Identify which cell holds the provided text, then report its [X, Y] central coordinate. 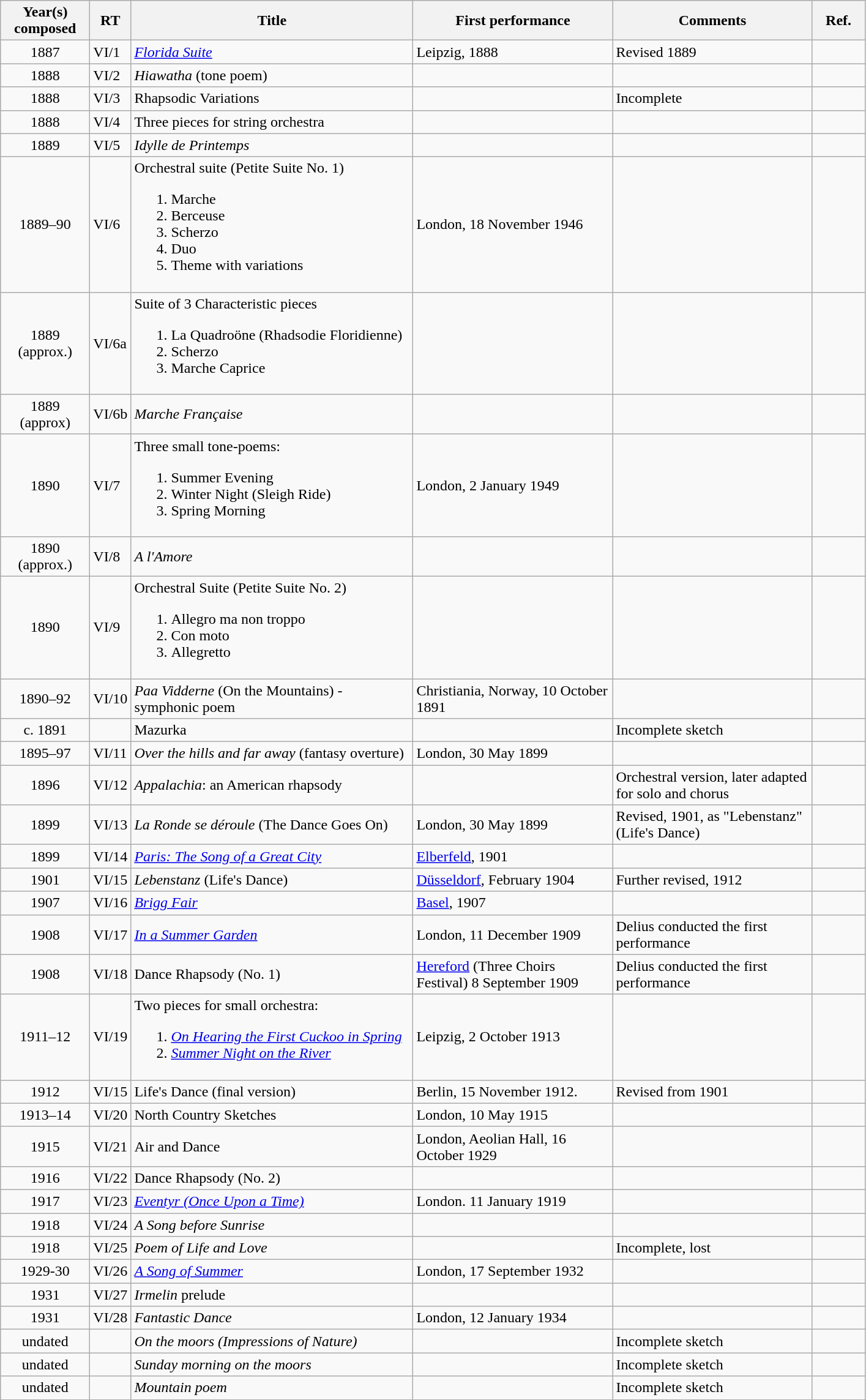
Mountain poem [272, 1388]
North Country Sketches [272, 1115]
1889–90 [45, 224]
VI/19 [110, 1037]
VI/6a [110, 343]
1917 [45, 1201]
1916 [45, 1178]
Florida Suite [272, 52]
Suite of 3 Characteristic piecesLa Quadroöne (Rhadsodie Floridienne)ScherzoMarche Caprice [272, 343]
1887 [45, 52]
VI/24 [110, 1225]
Marche Française [272, 414]
1929-30 [45, 1271]
London, Aeolian Hall, 16 October 1929 [513, 1146]
London. 11 January 1919 [513, 1201]
Three pieces for string orchestra [272, 122]
London, 2 January 1949 [513, 485]
Orchestral Suite (Petite Suite No. 2)Allegro ma non troppoCon motoAllegretto [272, 627]
Orchestral suite (Petite Suite No. 1)MarcheBerceuseScherzoDuoTheme with variations [272, 224]
Paa Vidderne (On the Mountains) - symphonic poem [272, 698]
Three small tone-poems:Summer EveningWinter Night (Sleigh Ride)Spring Morning [272, 485]
London, 12 January 1934 [513, 1318]
First performance [513, 21]
1915 [45, 1146]
Two pieces for small orchestra:On Hearing the First Cuckoo in SpringSummer Night on the River [272, 1037]
1890–92 [45, 698]
VI/3 [110, 99]
Revised from 1901 [712, 1091]
Revised 1889 [712, 52]
VI/18 [110, 975]
Sunday morning on the moors [272, 1364]
RT [110, 21]
A Song of Summer [272, 1271]
Ref. [838, 21]
In a Summer Garden [272, 934]
Lebenstanz (Life's Dance) [272, 880]
London, 18 November 1946 [513, 224]
VI/23 [110, 1201]
VI/22 [110, 1178]
VI/5 [110, 145]
VI/26 [110, 1271]
Leipzig, 2 October 1913 [513, 1037]
Leipzig, 1888 [513, 52]
VI/1 [110, 52]
1912 [45, 1091]
VI/7 [110, 485]
1911–12 [45, 1037]
VI/27 [110, 1295]
1907 [45, 903]
A Song before Sunrise [272, 1225]
1896 [45, 785]
VI/6b [110, 414]
Orchestral version, later adapted for solo and chorus [712, 785]
Life's Dance (final version) [272, 1091]
Rhapsodic Variations [272, 99]
Eventyr (Once Upon a Time) [272, 1201]
VI/14 [110, 856]
Fantastic Dance [272, 1318]
Incomplete, lost [712, 1248]
Basel, 1907 [513, 903]
Dance Rhapsody (No. 2) [272, 1178]
1895–97 [45, 754]
Further revised, 1912 [712, 880]
Incomplete [712, 99]
Revised, 1901, as "Lebenstanz" (Life's Dance) [712, 825]
VI/6 [110, 224]
London, 17 September 1932 [513, 1271]
VI/28 [110, 1318]
La Ronde se déroule (The Dance Goes On) [272, 825]
Poem of Life and Love [272, 1248]
Dance Rhapsody (No. 1) [272, 975]
Air and Dance [272, 1146]
Hiawatha (tone poem) [272, 75]
VI/10 [110, 698]
VI/20 [110, 1115]
Title [272, 21]
Idylle de Printemps [272, 145]
1889 (approx.) [45, 343]
VI/11 [110, 754]
VI/21 [110, 1146]
Mazurka [272, 730]
1901 [45, 880]
Elberfeld, 1901 [513, 856]
VI/13 [110, 825]
VI/9 [110, 627]
Comments [712, 21]
VI/2 [110, 75]
VI/16 [110, 903]
1890 (approx.) [45, 556]
VI/8 [110, 556]
c. 1891 [45, 730]
VI/25 [110, 1248]
Over the hills and far away (fantasy overture) [272, 754]
Appalachia: an American rhapsody [272, 785]
1913–14 [45, 1115]
Paris: The Song of a Great City [272, 856]
1889 [45, 145]
London, 11 December 1909 [513, 934]
Düsseldorf, February 1904 [513, 880]
Christiania, Norway, 10 October 1891 [513, 698]
VI/17 [110, 934]
VI/12 [110, 785]
Brigg Fair [272, 903]
On the moors (Impressions of Nature) [272, 1341]
Hereford (Three Choirs Festival) 8 September 1909 [513, 975]
1889 (approx) [45, 414]
Berlin, 15 November 1912. [513, 1091]
London, 10 May 1915 [513, 1115]
Year(s) composed [45, 21]
Irmelin prelude [272, 1295]
A l'Amore [272, 556]
VI/4 [110, 122]
